Identify which cell holds the provided text, then report its [X, Y] central coordinate. 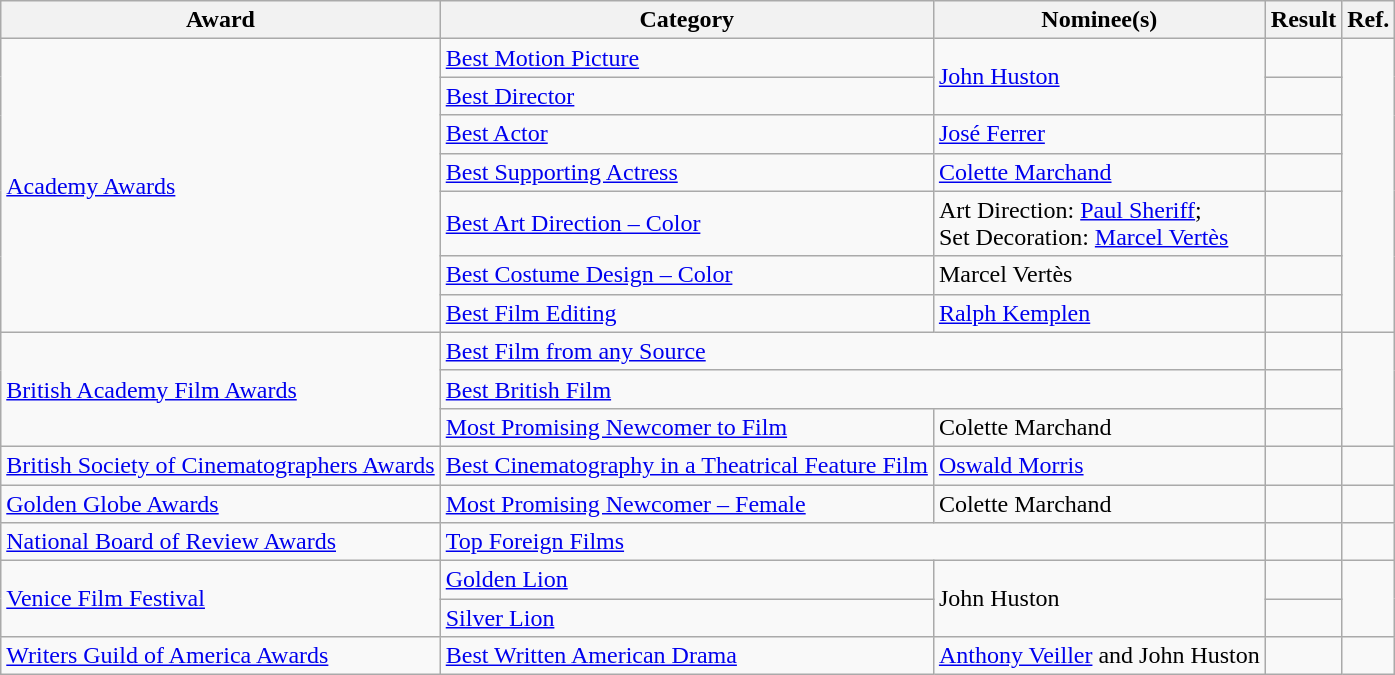
Best Costume Design – Color [686, 275]
Venice Film Festival [220, 599]
Ralph Kemplen [1099, 313]
Best Film from any Source [852, 351]
Best Film Editing [686, 313]
Best Director [686, 96]
Golden Lion [686, 580]
Anthony Veiller and John Huston [1099, 656]
Ref. [1368, 20]
Best Written American Drama [686, 656]
Art Direction: Paul Sheriff; Set Decoration: Marcel Vertès [1099, 224]
Nominee(s) [1099, 20]
National Board of Review Awards [220, 542]
José Ferrer [1099, 134]
Result [1303, 20]
British Academy Film Awards [220, 389]
Best Cinematography in a Theatrical Feature Film [686, 465]
Most Promising Newcomer – Female [686, 503]
Best Art Direction – Color [686, 224]
Marcel Vertès [1099, 275]
Academy Awards [220, 186]
Top Foreign Films [852, 542]
Best Supporting Actress [686, 172]
Oswald Morris [1099, 465]
Best Actor [686, 134]
Category [686, 20]
Golden Globe Awards [220, 503]
Award [220, 20]
Most Promising Newcomer to Film [686, 427]
Silver Lion [686, 618]
British Society of Cinematographers Awards [220, 465]
Best British Film [852, 389]
Writers Guild of America Awards [220, 656]
Best Motion Picture [686, 58]
